Extract the (x, y) coordinate from the center of the cell holding the provided text.  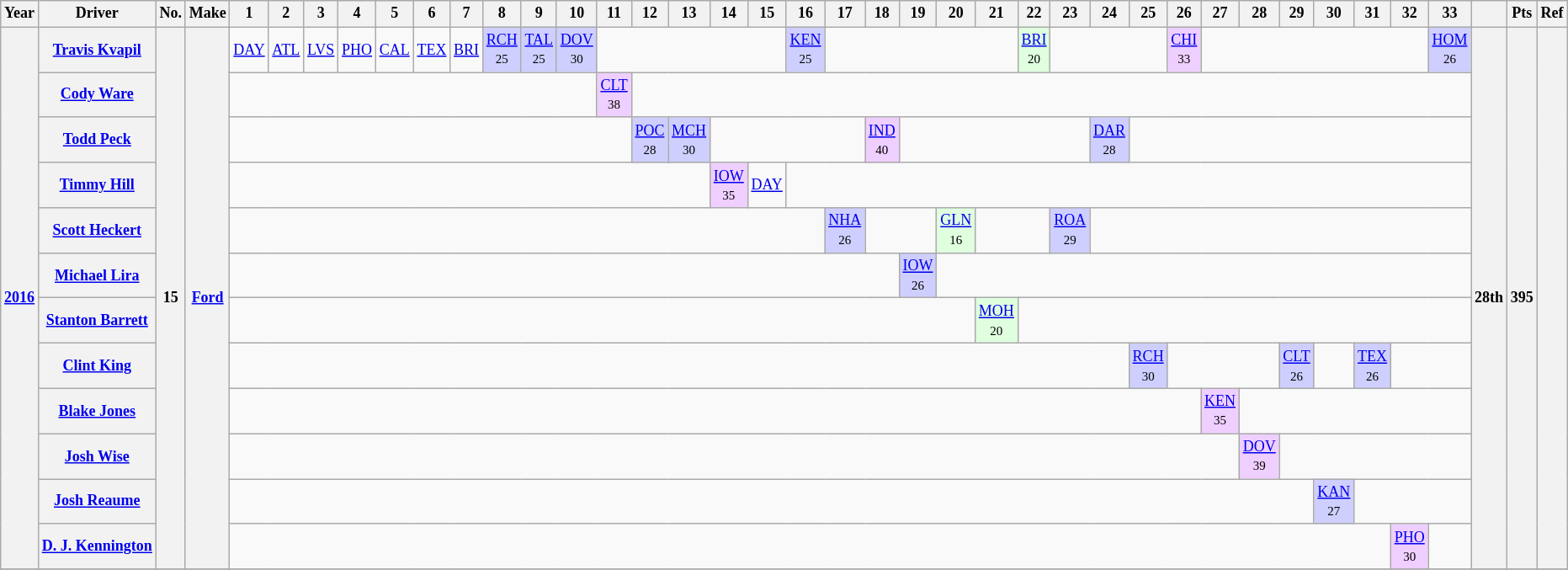
CHI33 (1184, 50)
9 (539, 13)
30 (1334, 13)
23 (1071, 13)
Driver (97, 13)
No. (170, 13)
Ref (1552, 13)
27 (1220, 13)
Year (20, 13)
ATL (286, 50)
12 (650, 13)
GLN16 (956, 231)
DAR28 (1109, 140)
Travis Kvapil (97, 50)
Cody Ware (97, 95)
18 (882, 13)
Clint King (97, 366)
RCH25 (502, 50)
Blake Jones (97, 411)
33 (1449, 13)
NHA26 (845, 231)
TAL25 (539, 50)
6 (432, 13)
DOV39 (1259, 456)
17 (845, 13)
TEX (432, 50)
CLT26 (1296, 366)
D. J. Kennington (97, 546)
4 (357, 13)
11 (614, 13)
IOW35 (729, 185)
IND40 (882, 140)
KEN35 (1220, 411)
1 (249, 13)
13 (689, 13)
29 (1296, 13)
KAN27 (1334, 502)
7 (466, 13)
PHO30 (1409, 546)
Ford (207, 298)
32 (1409, 13)
2016 (20, 298)
21 (997, 13)
Timmy Hill (97, 185)
Josh Wise (97, 456)
IOW26 (917, 275)
HOM26 (1449, 50)
MOH20 (997, 321)
5 (394, 13)
Michael Lira (97, 275)
ROA29 (1071, 231)
PHO (357, 50)
Pts (1522, 13)
Stanton Barrett (97, 321)
19 (917, 13)
LVS (322, 50)
Make (207, 13)
RCH30 (1148, 366)
28 (1259, 13)
395 (1522, 298)
8 (502, 13)
16 (805, 13)
14 (729, 13)
10 (577, 13)
TEX26 (1373, 366)
2 (286, 13)
22 (1034, 13)
BRI20 (1034, 50)
24 (1109, 13)
28th (1490, 298)
POC28 (650, 140)
25 (1148, 13)
26 (1184, 13)
MCH30 (689, 140)
Josh Reaume (97, 502)
Todd Peck (97, 140)
31 (1373, 13)
CAL (394, 50)
BRI (466, 50)
20 (956, 13)
CLT38 (614, 95)
KEN25 (805, 50)
Scott Heckert (97, 231)
DOV30 (577, 50)
3 (322, 13)
